Locate the cell with the specified text and output its [X, Y] center coordinate. 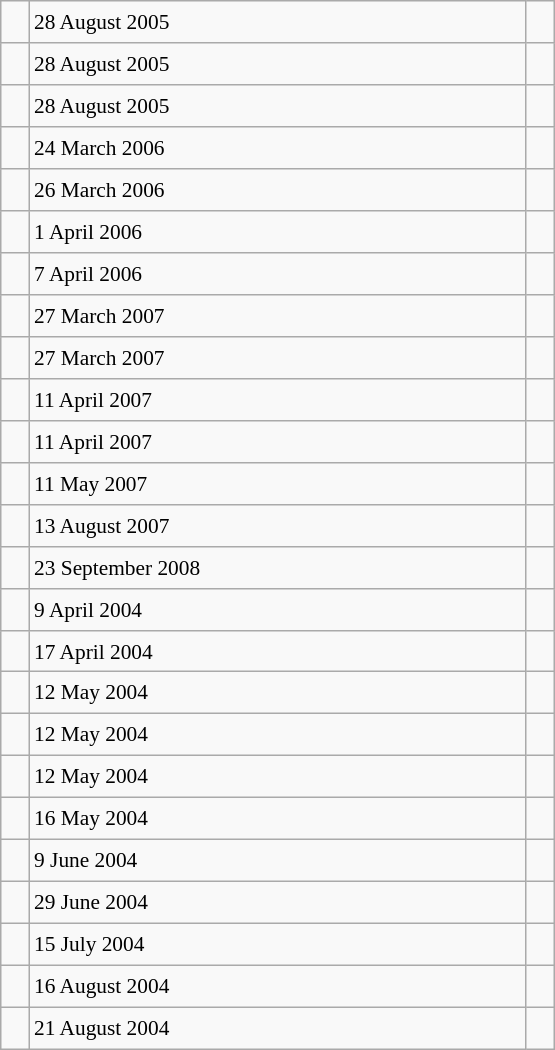
9 April 2004 [278, 609]
16 August 2004 [278, 986]
16 May 2004 [278, 819]
15 July 2004 [278, 945]
7 April 2006 [278, 274]
9 June 2004 [278, 861]
29 June 2004 [278, 903]
1 April 2006 [278, 232]
11 May 2007 [278, 483]
21 August 2004 [278, 1028]
17 April 2004 [278, 651]
13 August 2007 [278, 525]
23 September 2008 [278, 567]
24 March 2006 [278, 148]
26 March 2006 [278, 190]
